Determine the (X, Y) coordinate at the center of the cell enclosing the given text.  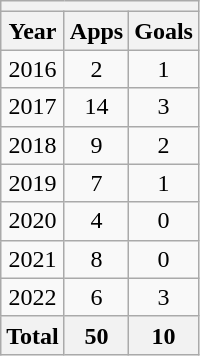
4 (96, 221)
6 (96, 297)
8 (96, 259)
14 (96, 107)
2017 (33, 107)
Apps (96, 31)
9 (96, 145)
Total (33, 335)
Goals (164, 31)
2019 (33, 183)
2016 (33, 69)
2020 (33, 221)
50 (96, 335)
7 (96, 183)
2022 (33, 297)
10 (164, 335)
2018 (33, 145)
Year (33, 31)
2021 (33, 259)
